For the text-containing cell, return its midpoint in [x, y] coordinate format. 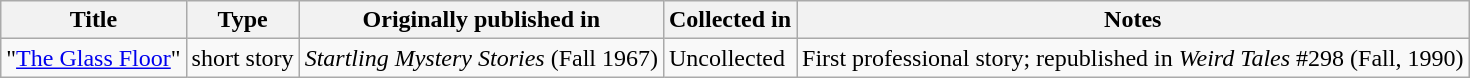
short story [242, 58]
Originally published in [481, 20]
Uncollected [730, 58]
Notes [1133, 20]
Title [94, 20]
Startling Mystery Stories (Fall 1967) [481, 58]
Collected in [730, 20]
First professional story; republished in Weird Tales #298 (Fall, 1990) [1133, 58]
Type [242, 20]
"The Glass Floor" [94, 58]
